For the text-containing cell, return its midpoint in [x, y] coordinate format. 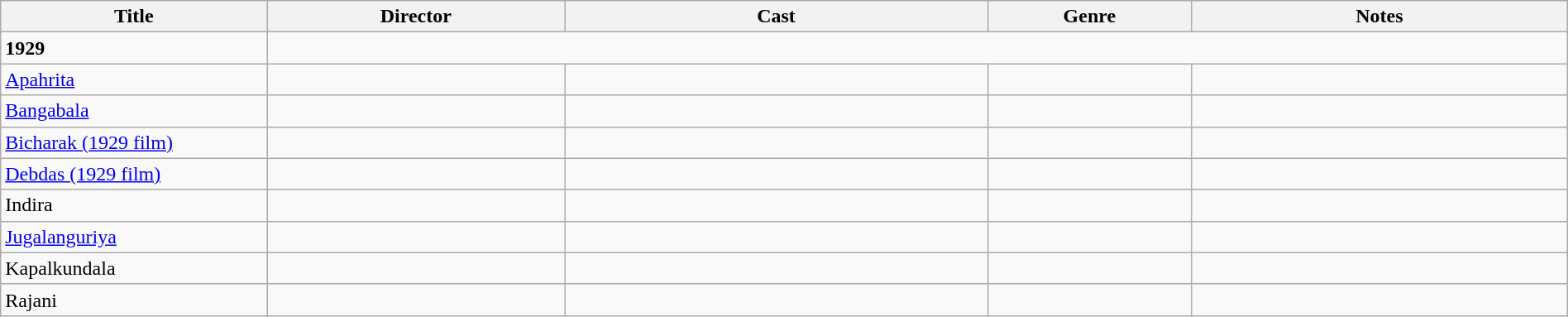
Jugalanguriya [134, 237]
Rajani [134, 300]
Indira [134, 205]
Director [416, 17]
Bicharak (1929 film) [134, 142]
Kapalkundala [134, 268]
Apahrita [134, 79]
Bangabala [134, 111]
Notes [1379, 17]
Debdas (1929 film) [134, 174]
Title [134, 17]
Genre [1089, 17]
1929 [134, 48]
Cast [777, 17]
